Find where the given text appears and provide that cell's center as (x, y) coordinate. 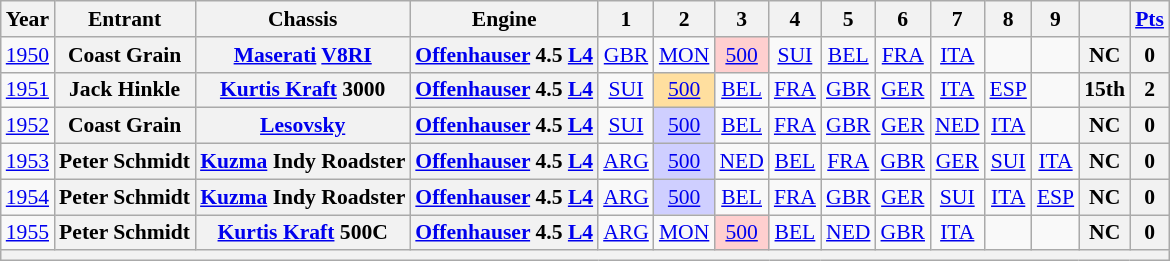
15th (1104, 90)
1953 (28, 162)
1955 (28, 233)
Kurtis Kraft 3000 (302, 90)
7 (957, 19)
1 (626, 19)
1951 (28, 90)
Engine (504, 19)
Entrant (124, 19)
4 (795, 19)
Jack Hinkle (124, 90)
Lesovsky (302, 126)
Maserati V8RI (302, 55)
8 (1008, 19)
9 (1056, 19)
3 (741, 19)
6 (904, 19)
1950 (28, 55)
5 (848, 19)
Year (28, 19)
1952 (28, 126)
Pts (1150, 19)
1954 (28, 197)
Chassis (302, 19)
Kurtis Kraft 500C (302, 233)
